Determine the [X, Y] coordinate at the center of the cell enclosing the given text.  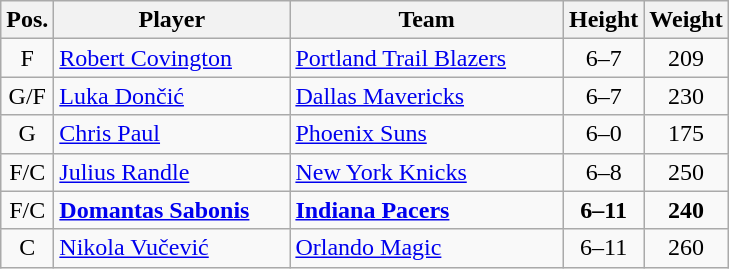
C [28, 248]
Nikola Vučević [172, 248]
250 [686, 172]
F [28, 58]
G [28, 134]
Height [603, 20]
6–8 [603, 172]
240 [686, 210]
6–0 [603, 134]
G/F [28, 96]
Julius Randle [172, 172]
Portland Trail Blazers [427, 58]
175 [686, 134]
Domantas Sabonis [172, 210]
Robert Covington [172, 58]
230 [686, 96]
Weight [686, 20]
Pos. [28, 20]
Team [427, 20]
Luka Dončić [172, 96]
Phoenix Suns [427, 134]
New York Knicks [427, 172]
260 [686, 248]
Chris Paul [172, 134]
Indiana Pacers [427, 210]
Dallas Mavericks [427, 96]
209 [686, 58]
Player [172, 20]
Orlando Magic [427, 248]
